Find where the given text appears and provide that cell's center as [x, y] coordinate. 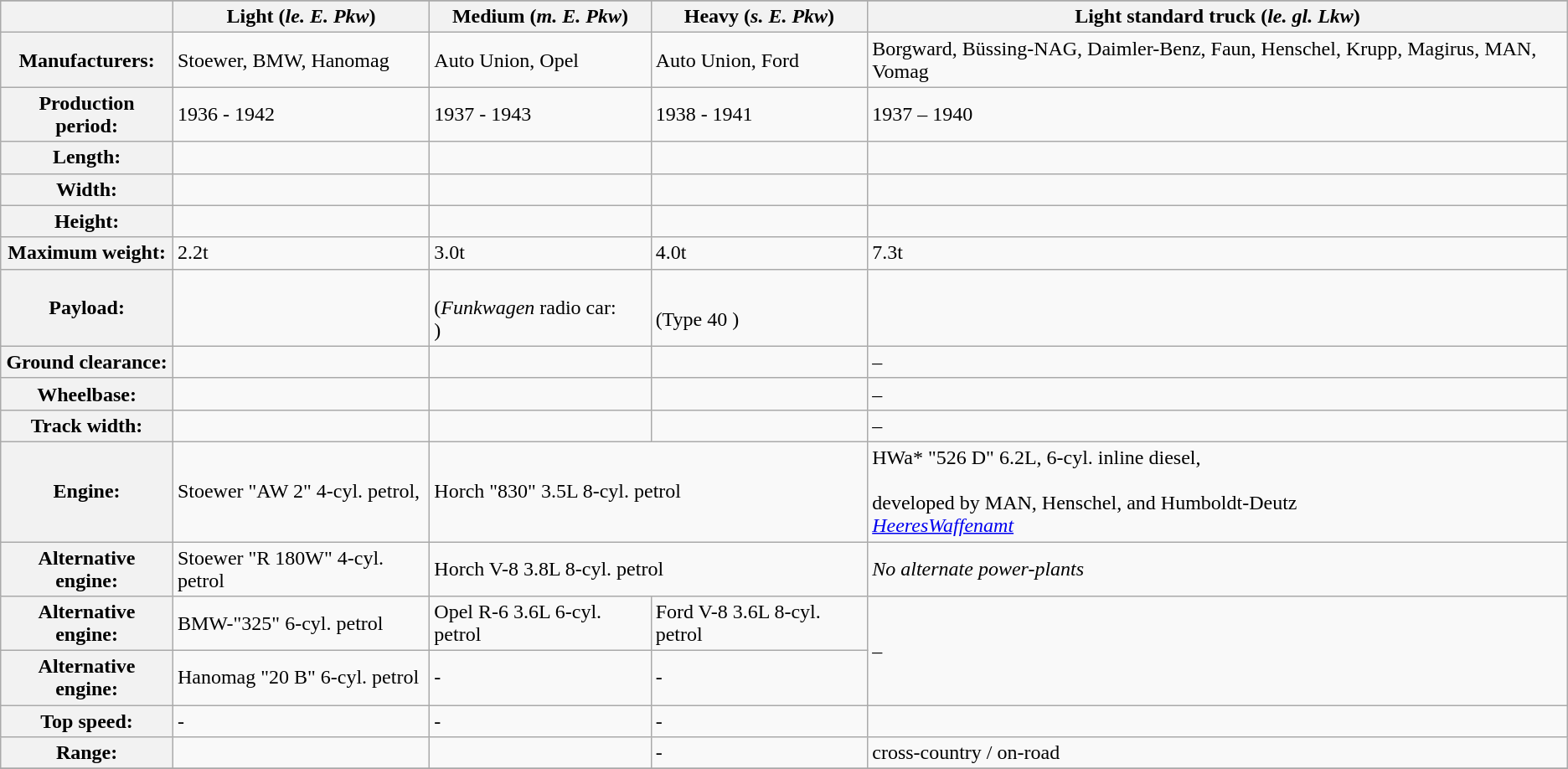
1937 – 1940 [1218, 114]
2.2t [301, 253]
1936 - 1942 [301, 114]
1937 - 1943 [540, 114]
(Type 40 ) [759, 307]
Auto Union, Ford [759, 60]
Length: [87, 157]
No alternate power-plants [1218, 568]
Stoewer "R 180W" 4-cyl. petrol [301, 568]
Hanomag "20 B" 6-cyl. petrol [301, 679]
Auto Union, Opel [540, 60]
4.0t [759, 253]
1938 - 1941 [759, 114]
cross-country / on-road [1218, 753]
Ford V-8 3.6L 8-cyl. petrol [759, 623]
Range: [87, 753]
Opel R-6 3.6L 6-cyl. petrol [540, 623]
Heavy (s. E. Pkw) [759, 17]
Maximum weight: [87, 253]
Light (le. E. Pkw) [301, 17]
Height: [87, 221]
Track width: [87, 426]
Medium (m. E. Pkw) [540, 17]
7.3t [1218, 253]
3.0t [540, 253]
Horch "830" 3.5L 8-cyl. petrol [648, 491]
Production period: [87, 114]
Manufacturers: [87, 60]
Width: [87, 189]
(Funkwagen radio car: ) [540, 307]
Stoewer, BMW, Hanomag [301, 60]
Wheelbase: [87, 394]
Horch V-8 3.8L 8-cyl. petrol [648, 568]
Stoewer "AW 2" 4-cyl. petrol, [301, 491]
Light standard truck (le. gl. Lkw) [1218, 17]
Borgward, Büssing-NAG, Daimler-Benz, Faun, Henschel, Krupp, Magirus, MAN, Vomag [1218, 60]
Ground clearance: [87, 362]
Payload: [87, 307]
BMW-"325" 6-cyl. petrol [301, 623]
Top speed: [87, 721]
HWa* "526 D" 6.2L, 6-cyl. inline diesel, developed by MAN, Henschel, and Humboldt-Deutz HeeresWaffenamt [1218, 491]
Engine: [87, 491]
